Return the [X, Y] coordinate for the center point of the cell that contains the specified text.  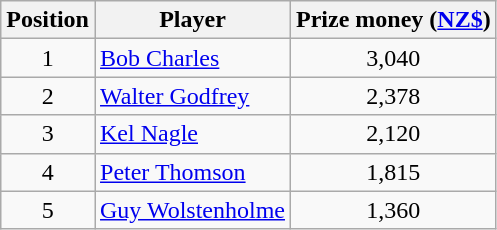
Prize money (NZ$) [394, 20]
2,120 [394, 134]
Player [192, 20]
3,040 [394, 58]
3 [48, 134]
Bob Charles [192, 58]
1,815 [394, 172]
2,378 [394, 96]
4 [48, 172]
Kel Nagle [192, 134]
1 [48, 58]
Position [48, 20]
2 [48, 96]
Peter Thomson [192, 172]
1,360 [394, 210]
5 [48, 210]
Walter Godfrey [192, 96]
Guy Wolstenholme [192, 210]
